Provide the [X, Y] coordinate of the cell's center where the given text is located.  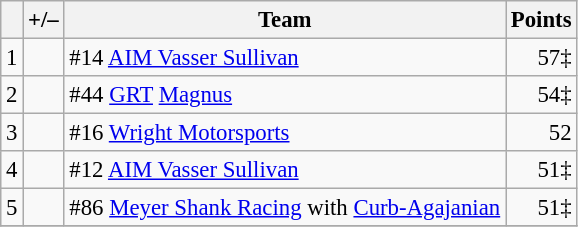
#44 GRT Magnus [284, 95]
#12 AIM Vasser Sullivan [284, 170]
54‡ [542, 95]
3 [12, 133]
2 [12, 95]
#14 AIM Vasser Sullivan [284, 58]
+/– [44, 20]
#86 Meyer Shank Racing with Curb-Agajanian [284, 208]
#16 Wright Motorsports [284, 133]
1 [12, 58]
52 [542, 133]
Team [284, 20]
4 [12, 170]
57‡ [542, 58]
Points [542, 20]
5 [12, 208]
